Pinpoint the cell where the given text exists, returning its (x, y) midpoint coordinate. 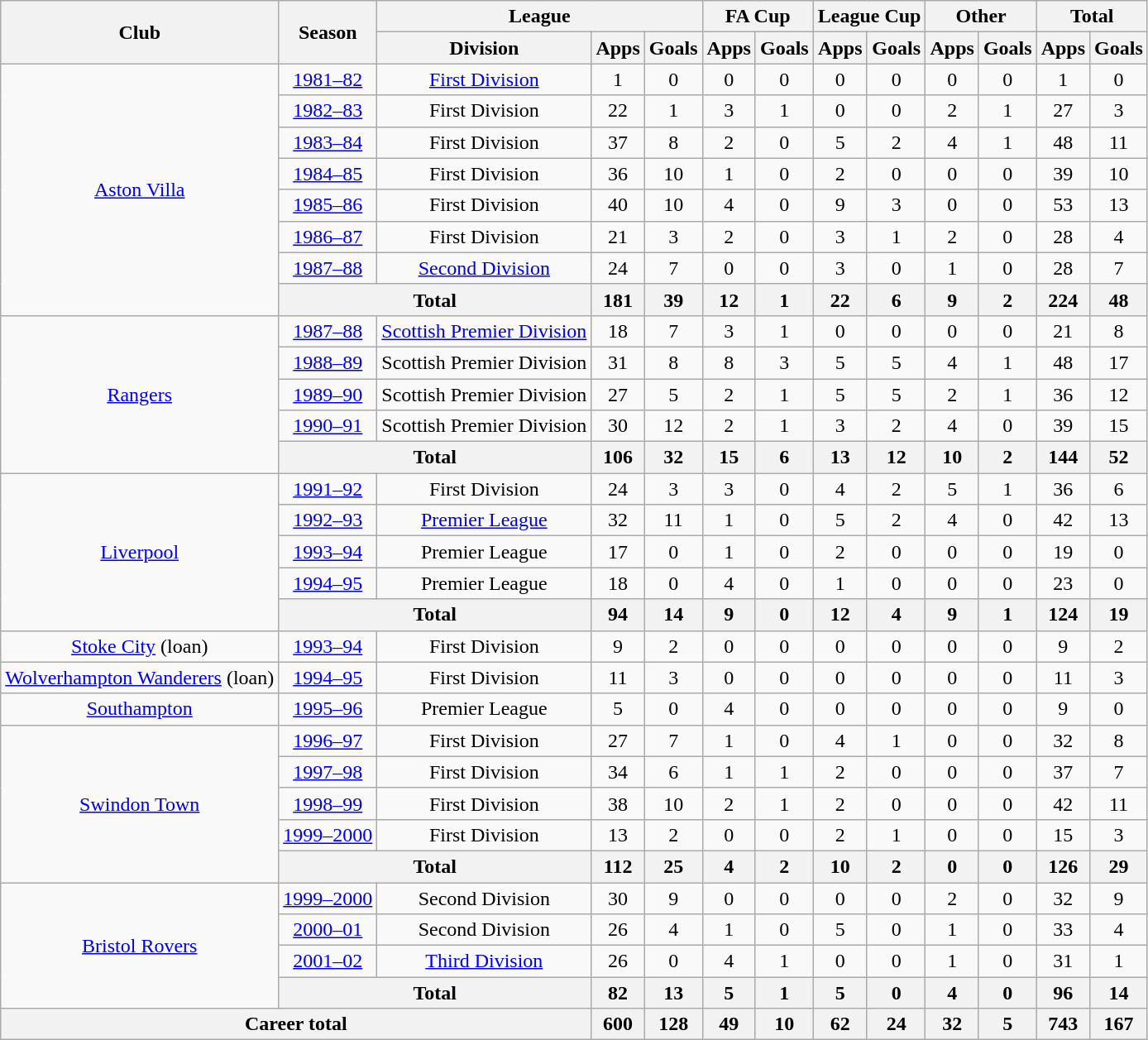
49 (729, 1024)
Stoke City (loan) (140, 646)
Bristol Rovers (140, 945)
1981–82 (328, 79)
53 (1063, 205)
Swindon Town (140, 803)
Career total (296, 1024)
Southampton (140, 709)
94 (618, 615)
FA Cup (758, 17)
Wolverhampton Wanderers (loan) (140, 678)
124 (1063, 615)
1985–86 (328, 205)
52 (1119, 458)
Third Division (485, 961)
1996–97 (328, 740)
82 (618, 993)
600 (618, 1024)
181 (618, 300)
23 (1063, 583)
33 (1063, 930)
40 (618, 205)
Aston Villa (140, 189)
62 (840, 1024)
1986–87 (328, 237)
128 (673, 1024)
Liverpool (140, 552)
144 (1063, 458)
112 (618, 866)
1992–93 (328, 520)
34 (618, 772)
2000–01 (328, 930)
1983–84 (328, 142)
1982–83 (328, 111)
106 (618, 458)
1997–98 (328, 772)
1984–85 (328, 174)
25 (673, 866)
2001–02 (328, 961)
743 (1063, 1024)
Other (981, 17)
Season (328, 32)
126 (1063, 866)
29 (1119, 866)
1998–99 (328, 803)
167 (1119, 1024)
League (539, 17)
Rangers (140, 394)
1995–96 (328, 709)
1991–92 (328, 489)
96 (1063, 993)
1990–91 (328, 426)
224 (1063, 300)
1988–89 (328, 362)
38 (618, 803)
League Cup (869, 17)
Club (140, 32)
1989–90 (328, 395)
Division (485, 48)
